Capture the cell that displays the provided text and extract its (X, Y) central coordinate. 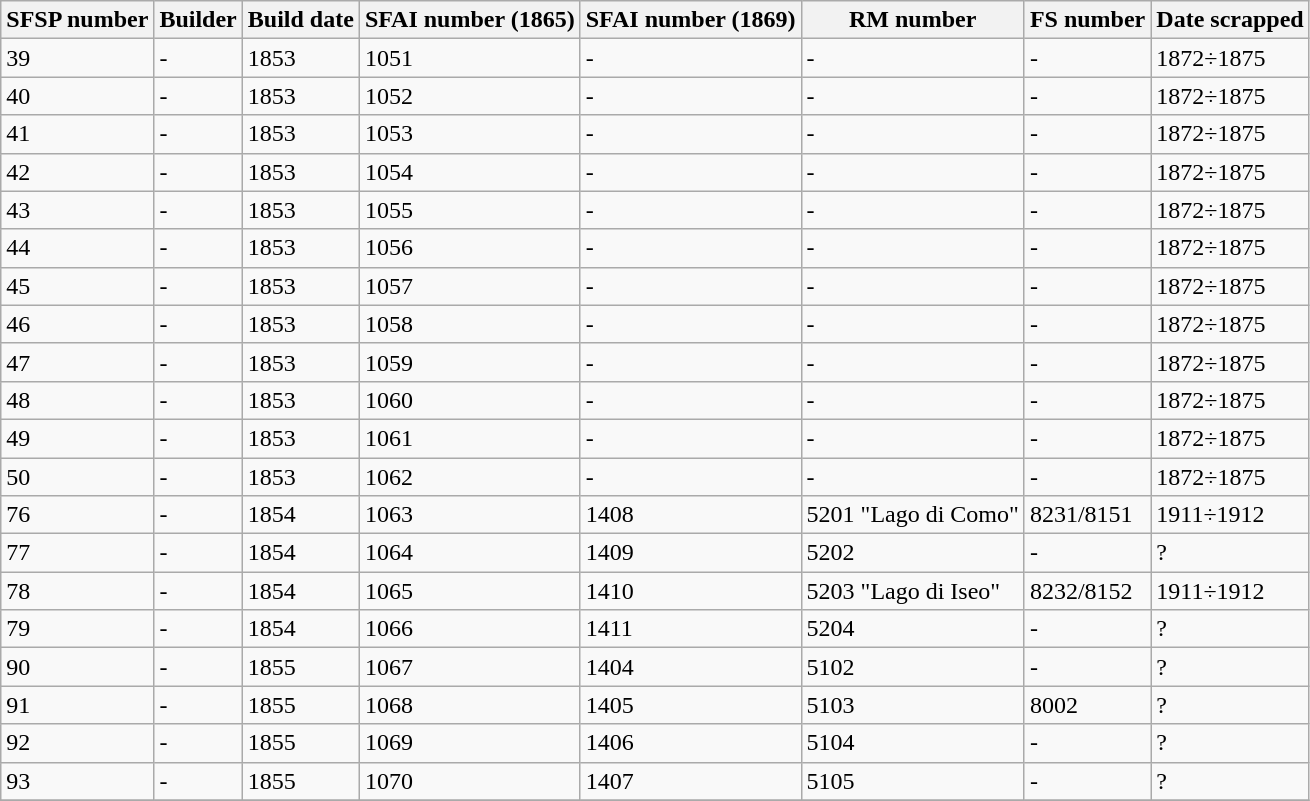
8231/8151 (1087, 515)
92 (78, 743)
RM number (912, 20)
1068 (470, 705)
48 (78, 400)
Builder (198, 20)
5103 (912, 705)
39 (78, 58)
Date scrapped (1230, 20)
40 (78, 96)
1406 (690, 743)
49 (78, 438)
90 (78, 667)
1411 (690, 629)
43 (78, 210)
SFSP number (78, 20)
79 (78, 629)
1064 (470, 553)
1060 (470, 400)
1069 (470, 743)
1056 (470, 248)
SFAI number (1865) (470, 20)
91 (78, 705)
76 (78, 515)
8002 (1087, 705)
1410 (690, 591)
1052 (470, 96)
5104 (912, 743)
1058 (470, 324)
1062 (470, 477)
5204 (912, 629)
77 (78, 553)
1067 (470, 667)
41 (78, 134)
45 (78, 286)
1063 (470, 515)
44 (78, 248)
5201 "Lago di Como" (912, 515)
46 (78, 324)
1070 (470, 781)
5105 (912, 781)
SFAI number (1869) (690, 20)
1053 (470, 134)
1051 (470, 58)
8232/8152 (1087, 591)
1061 (470, 438)
78 (78, 591)
1055 (470, 210)
50 (78, 477)
5202 (912, 553)
1405 (690, 705)
1059 (470, 362)
5203 "Lago di Iseo" (912, 591)
1404 (690, 667)
1057 (470, 286)
FS number (1087, 20)
1408 (690, 515)
1409 (690, 553)
1065 (470, 591)
93 (78, 781)
1066 (470, 629)
47 (78, 362)
5102 (912, 667)
42 (78, 172)
1407 (690, 781)
1054 (470, 172)
Build date (300, 20)
